From the cell containing the given text, extract its center point as (X, Y) coordinate. 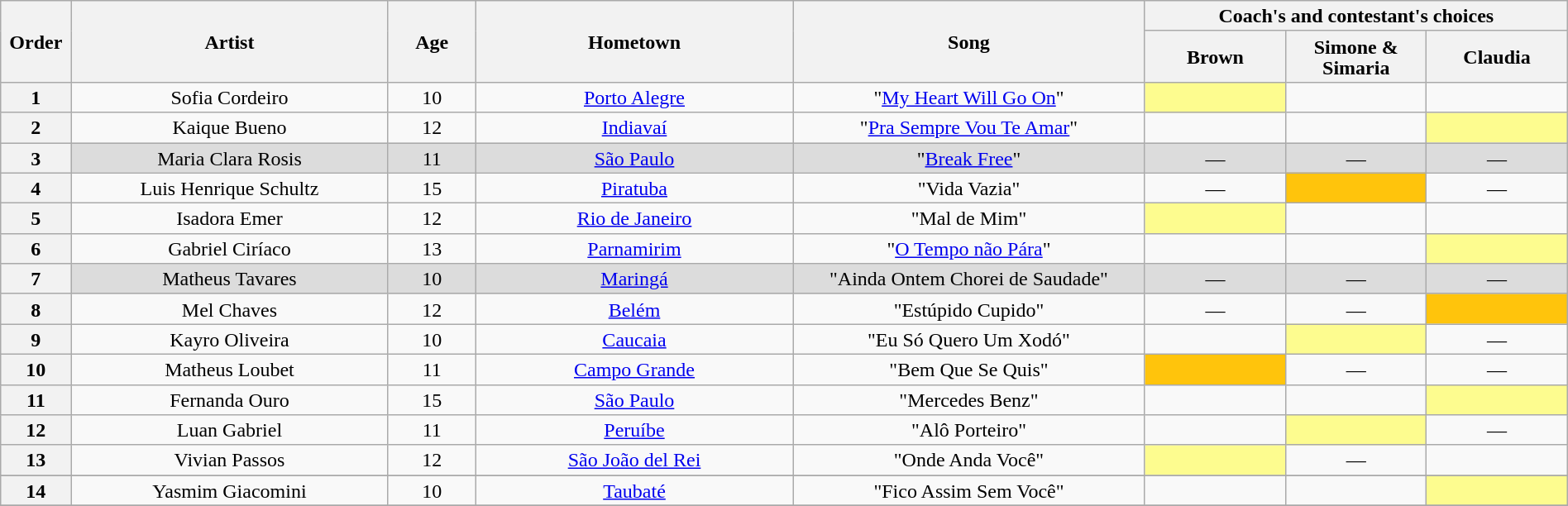
Song (969, 41)
6 (36, 248)
Caucaia (633, 339)
Claudia (1497, 56)
Simone & Simaria (1356, 56)
"O Tempo não Pára" (969, 248)
Rio de Janeiro (633, 218)
8 (36, 309)
Fernanda Ouro (230, 400)
"Mal de Mim" (969, 218)
"My Heart Will Go On" (969, 98)
9 (36, 339)
Parnamirim (633, 248)
Mel Chaves (230, 309)
"Onde Anda Você" (969, 460)
5 (36, 218)
Brown (1215, 56)
Porto Alegre (633, 98)
Taubaté (633, 491)
3 (36, 157)
1 (36, 98)
Yasmim Giacomini (230, 491)
4 (36, 189)
Luis Henrique Schultz (230, 189)
"Alô Porteiro" (969, 430)
Order (36, 41)
Gabriel Ciríaco (230, 248)
14 (36, 491)
Vivian Passos (230, 460)
"Bem Que Se Quis" (969, 369)
2 (36, 127)
Artist (230, 41)
Peruíbe (633, 430)
Kaique Bueno (230, 127)
Campo Grande (633, 369)
Sofia Cordeiro (230, 98)
Maria Clara Rosis (230, 157)
Matheus Tavares (230, 279)
Kayro Oliveira (230, 339)
"Break Free" (969, 157)
Coach's and contestant's choices (1356, 17)
Matheus Loubet (230, 369)
7 (36, 279)
Age (432, 41)
Belém (633, 309)
"Mercedes Benz" (969, 400)
Maringá (633, 279)
Hometown (633, 41)
"Vida Vazia" (969, 189)
Indiavaí (633, 127)
"Estúpido Cupido" (969, 309)
Luan Gabriel (230, 430)
"Ainda Ontem Chorei de Saudade" (969, 279)
São João del Rei (633, 460)
Piratuba (633, 189)
Isadora Emer (230, 218)
"Eu Só Quero Um Xodó" (969, 339)
"Fico Assim Sem Você" (969, 491)
"Pra Sempre Vou Te Amar" (969, 127)
